Capture the cell that displays the provided text and extract its [x, y] central coordinate. 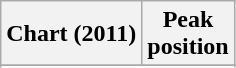
Peakposition [188, 34]
Chart (2011) [72, 34]
